Capture the cell that displays the provided text and extract its [x, y] central coordinate. 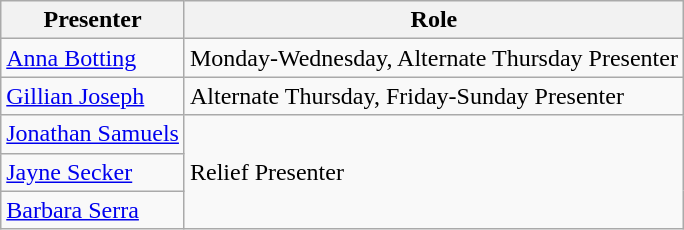
Monday-Wednesday, Alternate Thursday Presenter [434, 58]
Anna Botting [93, 58]
Barbara Serra [93, 210]
Presenter [93, 20]
Alternate Thursday, Friday-Sunday Presenter [434, 96]
Jayne Secker [93, 172]
Jonathan Samuels [93, 134]
Gillian Joseph [93, 96]
Role [434, 20]
Relief Presenter [434, 172]
